Identify which cell holds the provided text, then report its [x, y] central coordinate. 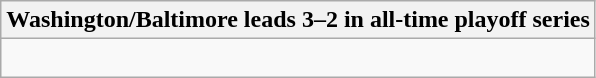
Washington/Baltimore leads 3–2 in all-time playoff series [298, 20]
